Locate the cell with the specified text and output its [X, Y] center coordinate. 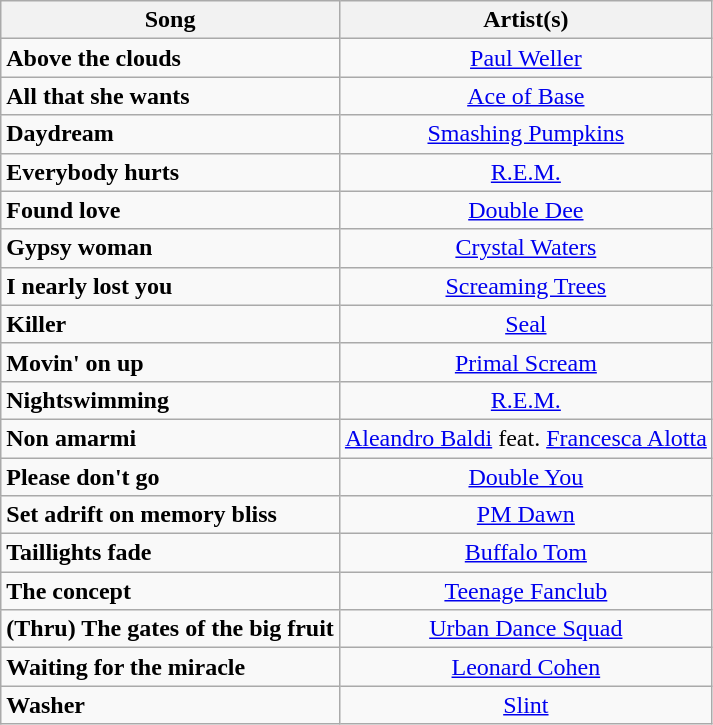
Ace of Base [526, 96]
Gypsy woman [170, 248]
Set adrift on memory bliss [170, 515]
All that she wants [170, 96]
PM Dawn [526, 515]
Urban Dance Squad [526, 629]
Paul Weller [526, 58]
Killer [170, 324]
Double Dee [526, 210]
I nearly lost you [170, 286]
Please don't go [170, 477]
Movin' on up [170, 362]
Teenage Fanclub [526, 591]
(Thru) The gates of the big fruit [170, 629]
Washer [170, 705]
Taillights fade [170, 553]
Aleandro Baldi feat. Francesca Alotta [526, 438]
Everybody hurts [170, 172]
Leonard Cohen [526, 667]
Found love [170, 210]
Double You [526, 477]
Non amarmi [170, 438]
The concept [170, 591]
Above the clouds [170, 58]
Screaming Trees [526, 286]
Artist(s) [526, 20]
Waiting for the miracle [170, 667]
Crystal Waters [526, 248]
Nightswimming [170, 400]
Seal [526, 324]
Daydream [170, 134]
Primal Scream [526, 362]
Slint [526, 705]
Song [170, 20]
Smashing Pumpkins [526, 134]
Buffalo Tom [526, 553]
